Output the [X, Y] coordinate of the center of the cell containing the given text.  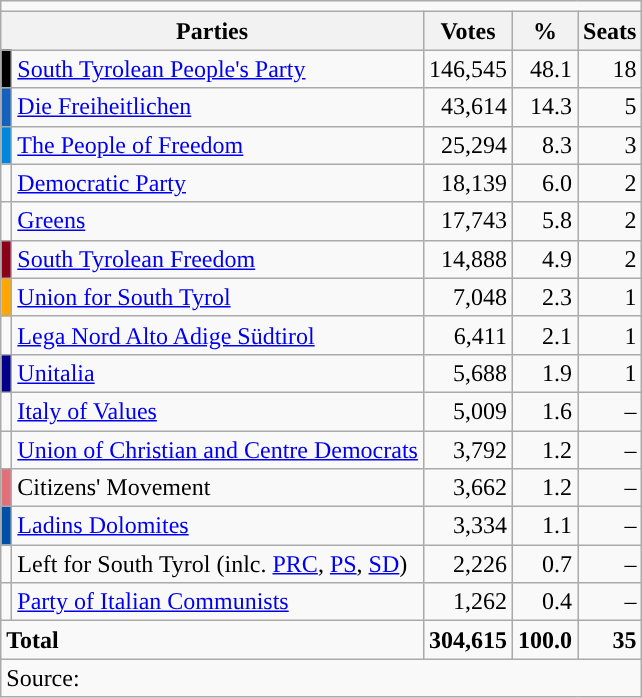
5.8 [546, 221]
Greens [218, 221]
43,614 [468, 107]
Union of Christian and Centre Democrats [218, 449]
South Tyrolean People's Party [218, 69]
0.7 [546, 564]
Seats [610, 31]
2.1 [546, 335]
Democratic Party [218, 183]
304,615 [468, 640]
3,792 [468, 449]
Italy of Values [218, 411]
Votes [468, 31]
14,888 [468, 259]
Source: [322, 678]
Left for South Tyrol (inlc. PRC, PS, SD) [218, 564]
2.3 [546, 297]
146,545 [468, 69]
8.3 [546, 145]
Citizens' Movement [218, 488]
1.9 [546, 373]
Party of Italian Communists [218, 602]
5 [610, 107]
Lega Nord Alto Adige Südtirol [218, 335]
3,334 [468, 526]
South Tyrolean Freedom [218, 259]
1,262 [468, 602]
3,662 [468, 488]
Parties [212, 31]
7,048 [468, 297]
The People of Freedom [218, 145]
6.0 [546, 183]
4.9 [546, 259]
Ladins Dolomites [218, 526]
5,009 [468, 411]
Union for South Tyrol [218, 297]
5,688 [468, 373]
% [546, 31]
35 [610, 640]
3 [610, 145]
17,743 [468, 221]
1.1 [546, 526]
0.4 [546, 602]
Unitalia [218, 373]
2,226 [468, 564]
1.6 [546, 411]
6,411 [468, 335]
25,294 [468, 145]
18 [610, 69]
100.0 [546, 640]
14.3 [546, 107]
Die Freiheitlichen [218, 107]
48.1 [546, 69]
18,139 [468, 183]
Total [212, 640]
